Output the [x, y] coordinate of the center of the cell containing the given text.  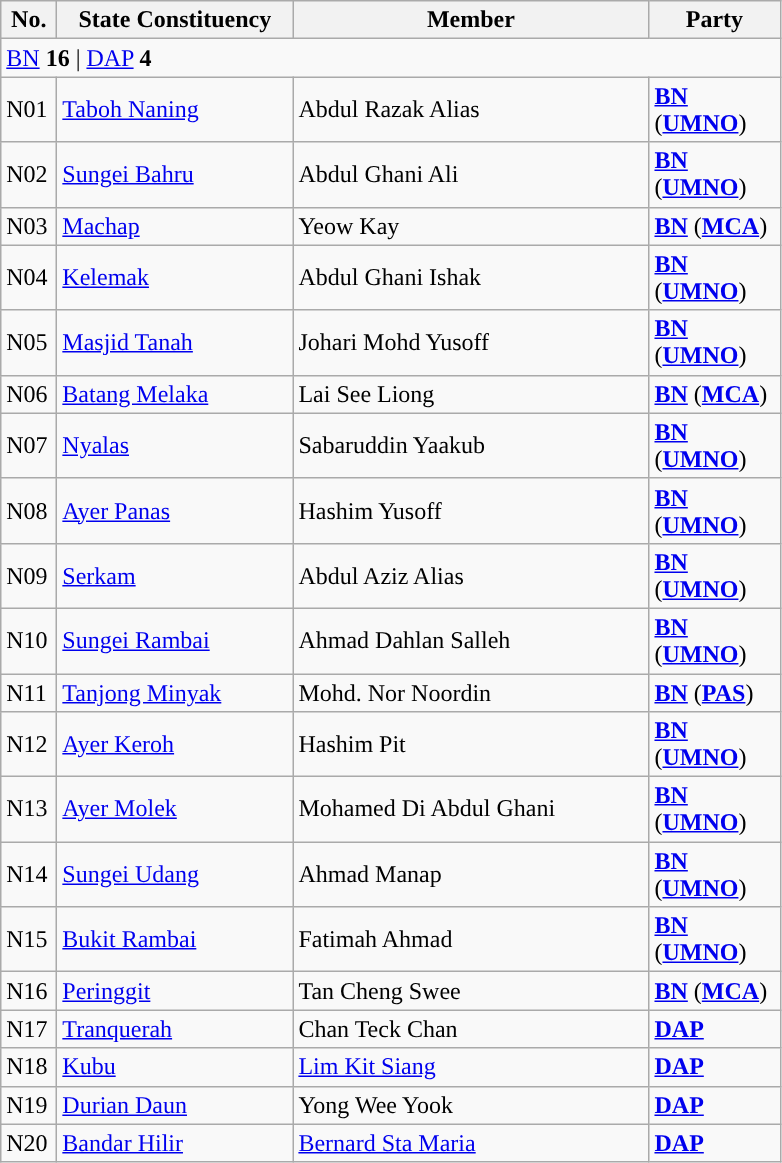
State Constituency [175, 20]
N20 [29, 1143]
Party [714, 20]
N13 [29, 810]
Nyalas [175, 446]
N07 [29, 446]
Kelemak [175, 278]
Tranquerah [175, 1029]
Ayer Panas [175, 510]
Lai See Liong [471, 394]
Ayer Keroh [175, 744]
Abdul Ghani Ishak [471, 278]
Abdul Ghani Ali [471, 174]
Durian Daun [175, 1105]
Bernard Sta Maria [471, 1143]
N10 [29, 640]
Sabaruddin Yaakub [471, 446]
Tan Cheng Swee [471, 991]
Bandar Hilir [175, 1143]
Ahmad Dahlan Salleh [471, 640]
Member [471, 20]
No. [29, 20]
N15 [29, 940]
Yeow Kay [471, 226]
Batang Melaka [175, 394]
N03 [29, 226]
Serkam [175, 576]
Mohd. Nor Noordin [471, 693]
N06 [29, 394]
Sungei Rambai [175, 640]
N02 [29, 174]
Taboh Naning [175, 110]
Abdul Aziz Alias [471, 576]
N19 [29, 1105]
Ahmad Manap [471, 874]
BN 16 | DAP 4 [390, 58]
N18 [29, 1067]
Sungei Udang [175, 874]
Bukit Rambai [175, 940]
N16 [29, 991]
N08 [29, 510]
Mohamed Di Abdul Ghani [471, 810]
Machap [175, 226]
Masjid Tanah [175, 342]
Chan Teck Chan [471, 1029]
Yong Wee Yook [471, 1105]
BN (PAS) [714, 693]
N01 [29, 110]
Abdul Razak Alias [471, 110]
N11 [29, 693]
N17 [29, 1029]
Hashim Yusoff [471, 510]
Kubu [175, 1067]
N09 [29, 576]
N12 [29, 744]
N04 [29, 278]
N05 [29, 342]
Fatimah Ahmad [471, 940]
Lim Kit Siang [471, 1067]
Tanjong Minyak [175, 693]
Peringgit [175, 991]
Johari Mohd Yusoff [471, 342]
Hashim Pit [471, 744]
Sungei Bahru [175, 174]
N14 [29, 874]
Ayer Molek [175, 810]
